Return [X, Y] of the center of cell containing provided text 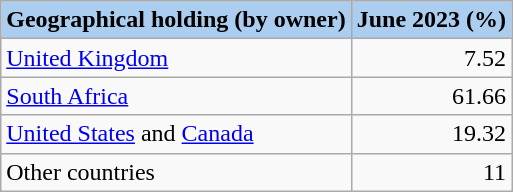
Geographical holding (by owner) [176, 20]
7.52 [431, 58]
South Africa [176, 96]
June 2023 (%) [431, 20]
19.32 [431, 134]
United States and Canada [176, 134]
United Kingdom [176, 58]
11 [431, 172]
61.66 [431, 96]
Other countries [176, 172]
